Provide the (X, Y) coordinate of the cell's center where the given text is located.  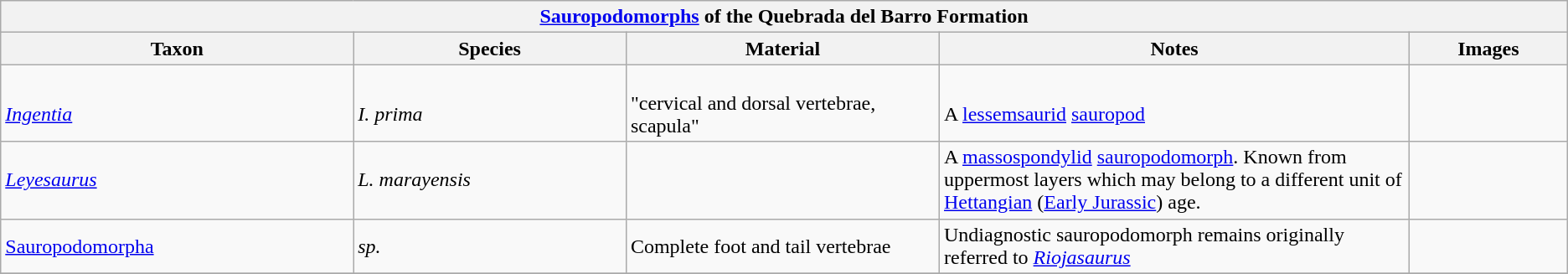
Notes (1174, 49)
I. prima (490, 103)
A massospondylid sauropodomorph. Known from uppermost layers which may belong to a different unit of Hettangian (Early Jurassic) age. (1174, 180)
sp. (490, 246)
Complete foot and tail vertebrae (782, 246)
Ingentia (178, 103)
Species (490, 49)
Material (782, 49)
Taxon (178, 49)
Undiagnostic sauropodomorph remains originally referred to Riojasaurus (1174, 246)
Sauropodomorphs of the Quebrada del Barro Formation (784, 17)
Images (1489, 49)
Leyesaurus (178, 180)
L. marayensis (490, 180)
Sauropodomorpha (178, 246)
"cervical and dorsal vertebrae, scapula" (782, 103)
A lessemsaurid sauropod (1174, 103)
